Return the [X, Y] coordinate for the center point of the cell that contains the specified text.  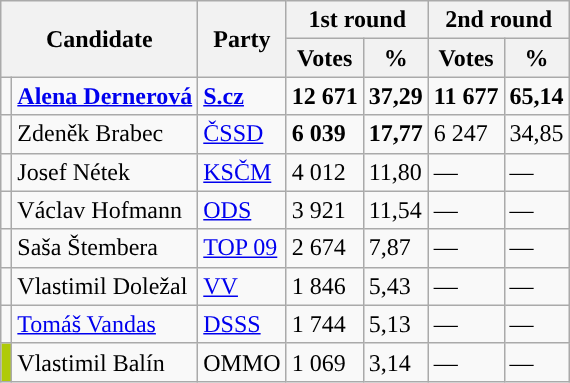
Saša Štembera [105, 248]
TOP 09 [242, 248]
6 039 [324, 134]
5,43 [396, 286]
7,87 [396, 248]
Alena Dernerová [105, 96]
Zdeněk Brabec [105, 134]
11,54 [396, 210]
2 674 [324, 248]
11 677 [466, 96]
5,13 [396, 324]
34,85 [536, 134]
VV [242, 286]
Party [242, 39]
ČSSD [242, 134]
1st round [357, 20]
Tomáš Vandas [105, 324]
3,14 [396, 362]
37,29 [396, 96]
1 744 [324, 324]
KSČM [242, 172]
2nd round [498, 20]
4 012 [324, 172]
Vlastimil Balín [105, 362]
12 671 [324, 96]
Vlastimil Doležal [105, 286]
6 247 [466, 134]
Václav Hofmann [105, 210]
3 921 [324, 210]
1 069 [324, 362]
1 846 [324, 286]
ODS [242, 210]
17,77 [396, 134]
Candidate [100, 39]
Josef Nétek [105, 172]
DSSS [242, 324]
S.cz [242, 96]
11,80 [396, 172]
OMMO [242, 362]
65,14 [536, 96]
